Find where the given text appears and provide that cell's center as (X, Y) coordinate. 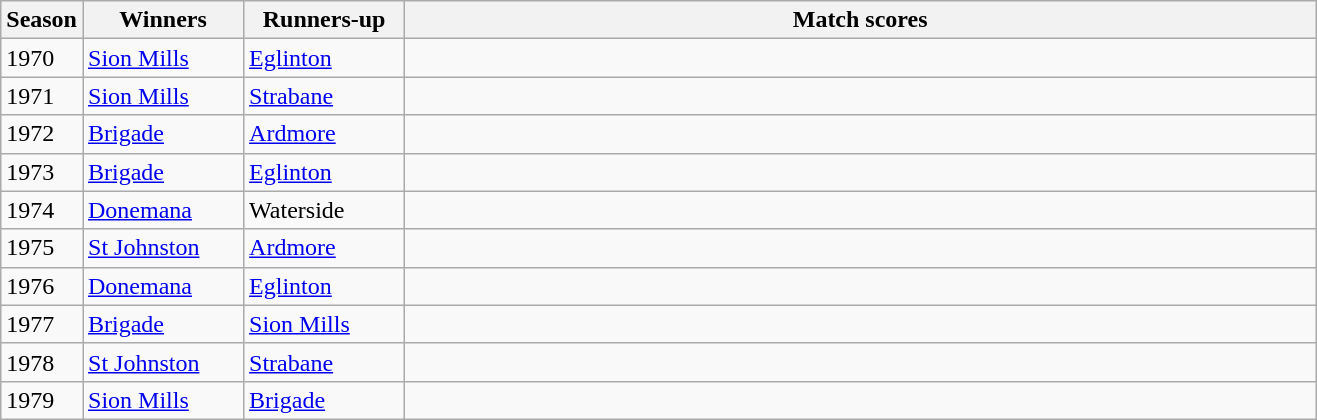
1974 (42, 210)
1977 (42, 324)
Match scores (860, 20)
1970 (42, 58)
Winners (162, 20)
1976 (42, 286)
1979 (42, 400)
Season (42, 20)
1973 (42, 172)
Runners-up (324, 20)
1975 (42, 248)
1978 (42, 362)
1971 (42, 96)
Waterside (324, 210)
1972 (42, 134)
